Capture the cell that displays the provided text and extract its [x, y] central coordinate. 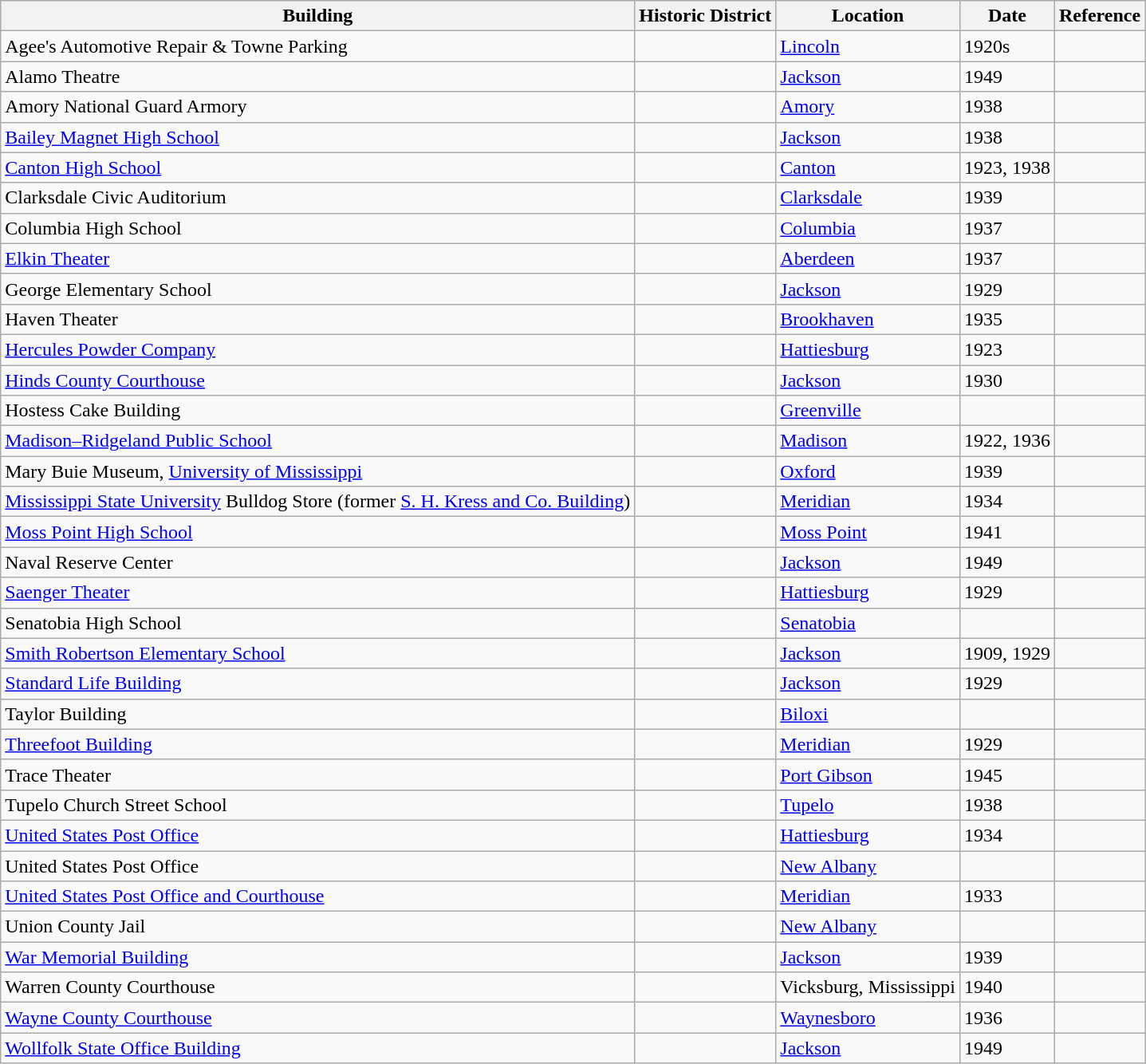
Tupelo Church Street School [317, 805]
Elkin Theater [317, 258]
1923, 1938 [1006, 167]
Madison–Ridgeland Public School [317, 441]
Biloxi [868, 714]
Mary Buie Museum, University of Mississippi [317, 471]
1920s [1006, 46]
Warren County Courthouse [317, 987]
Historic District [705, 16]
Threefoot Building [317, 744]
Greenville [868, 411]
Clarksdale [868, 198]
Tupelo [868, 805]
Brookhaven [868, 319]
1935 [1006, 319]
Hercules Powder Company [317, 349]
War Memorial Building [317, 957]
Port Gibson [868, 774]
Reference [1099, 16]
Alamo Theatre [317, 77]
Amory [868, 107]
Location [868, 16]
1922, 1936 [1006, 441]
Moss Point High School [317, 532]
Agee's Automotive Repair & Towne Parking [317, 46]
Canton [868, 167]
1940 [1006, 987]
1930 [1006, 380]
Clarksdale Civic Auditorium [317, 198]
United States Post Office and Courthouse [317, 897]
1936 [1006, 1018]
Senatobia [868, 623]
Moss Point [868, 532]
Mississippi State University Bulldog Store (former S. H. Kress and Co. Building) [317, 502]
1945 [1006, 774]
1933 [1006, 897]
Taylor Building [317, 714]
Wayne County Courthouse [317, 1018]
George Elementary School [317, 289]
Columbia High School [317, 228]
Madison [868, 441]
Haven Theater [317, 319]
1923 [1006, 349]
Amory National Guard Armory [317, 107]
Waynesboro [868, 1018]
Bailey Magnet High School [317, 137]
Standard Life Building [317, 684]
Saenger Theater [317, 593]
Hostess Cake Building [317, 411]
Columbia [868, 228]
Oxford [868, 471]
Aberdeen [868, 258]
Canton High School [317, 167]
Hinds County Courthouse [317, 380]
Date [1006, 16]
1909, 1929 [1006, 653]
Wollfolk State Office Building [317, 1048]
Lincoln [868, 46]
Union County Jail [317, 927]
Vicksburg, Mississippi [868, 987]
Senatobia High School [317, 623]
Smith Robertson Elementary School [317, 653]
1941 [1006, 532]
Building [317, 16]
Naval Reserve Center [317, 562]
Trace Theater [317, 774]
